Locate the cell with the specified text and output its [X, Y] center coordinate. 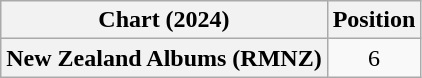
New Zealand Albums (RMNZ) [164, 58]
Position [374, 20]
Chart (2024) [164, 20]
6 [374, 58]
